Locate the cell with the specified text and output its (X, Y) center coordinate. 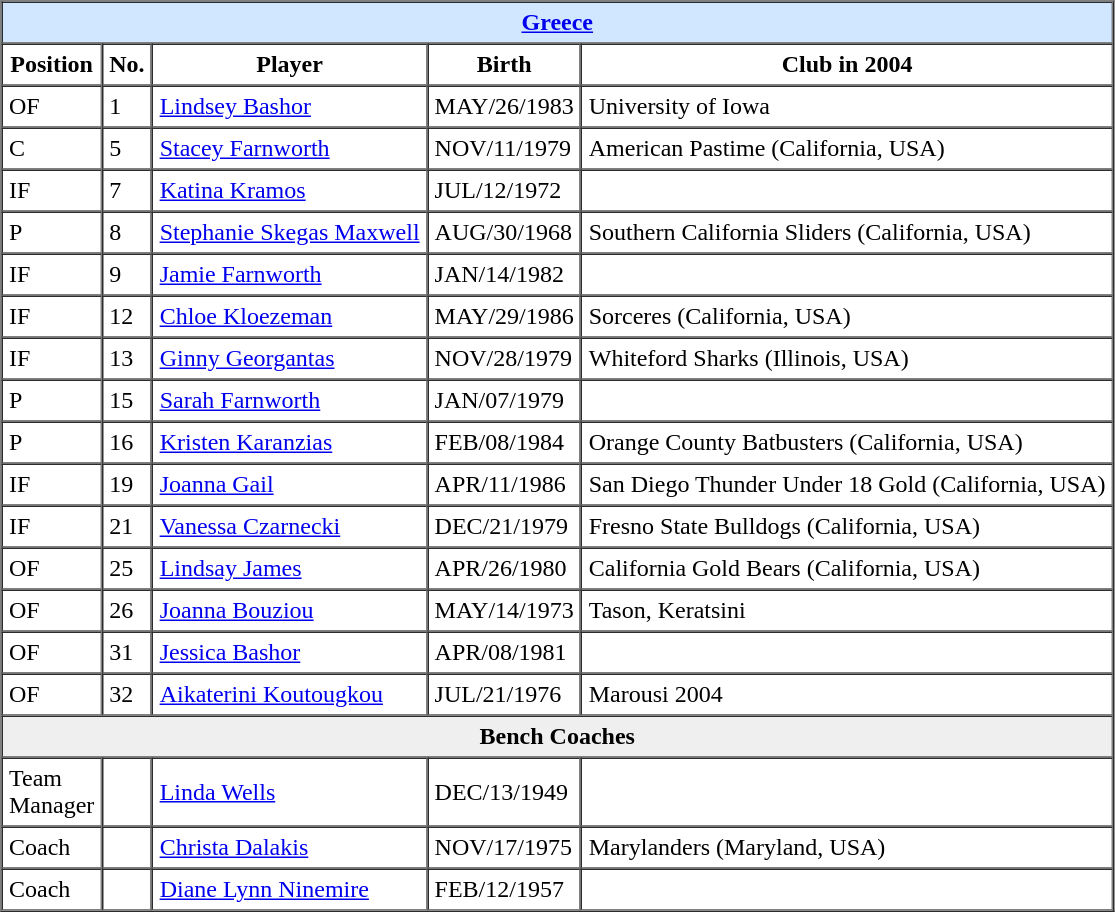
American Pastime (California, USA) (847, 149)
Stephanie Skegas Maxwell (290, 233)
JAN/14/1982 (504, 275)
26 (127, 611)
Birth (504, 65)
Katina Kramos (290, 191)
7 (127, 191)
12 (127, 317)
NOV/28/1979 (504, 359)
MAY/29/1986 (504, 317)
Joanna Gail (290, 485)
31 (127, 653)
Tason, Keratsini (847, 611)
Kristen Karanzias (290, 443)
Lindsay James (290, 569)
APR/26/1980 (504, 569)
Christa Dalakis (290, 847)
Orange County Batbusters (California, USA) (847, 443)
Joanna Bouziou (290, 611)
AUG/30/1968 (504, 233)
Sorceres (California, USA) (847, 317)
Stacey Farnworth (290, 149)
Lindsey Bashor (290, 107)
Greece (558, 23)
Jamie Farnworth (290, 275)
Jessica Bashor (290, 653)
Linda Wells (290, 792)
No. (127, 65)
25 (127, 569)
13 (127, 359)
MAY/26/1983 (504, 107)
32 (127, 695)
DEC/21/1979 (504, 527)
Sarah Farnworth (290, 401)
Chloe Kloezeman (290, 317)
Bench Coaches (558, 737)
21 (127, 527)
Marylanders (Maryland, USA) (847, 847)
Position (52, 65)
5 (127, 149)
Southern California Sliders (California, USA) (847, 233)
Fresno State Bulldogs (California, USA) (847, 527)
19 (127, 485)
FEB/12/1957 (504, 889)
NOV/17/1975 (504, 847)
Aikaterini Koutougkou (290, 695)
DEC/13/1949 (504, 792)
Player (290, 65)
Ginny Georgantas (290, 359)
APR/08/1981 (504, 653)
San Diego Thunder Under 18 Gold (California, USA) (847, 485)
9 (127, 275)
MAY/14/1973 (504, 611)
FEB/08/1984 (504, 443)
16 (127, 443)
Club in 2004 (847, 65)
JAN/07/1979 (504, 401)
C (52, 149)
1 (127, 107)
APR/11/1986 (504, 485)
15 (127, 401)
Diane Lynn Ninemire (290, 889)
8 (127, 233)
Team Manager (52, 792)
Marousi 2004 (847, 695)
Vanessa Czarnecki (290, 527)
California Gold Bears (California, USA) (847, 569)
Whiteford Sharks (Illinois, USA) (847, 359)
University of Iowa (847, 107)
NOV/11/1979 (504, 149)
JUL/12/1972 (504, 191)
JUL/21/1976 (504, 695)
